Output the (X, Y) coordinate of the center of the cell containing the given text.  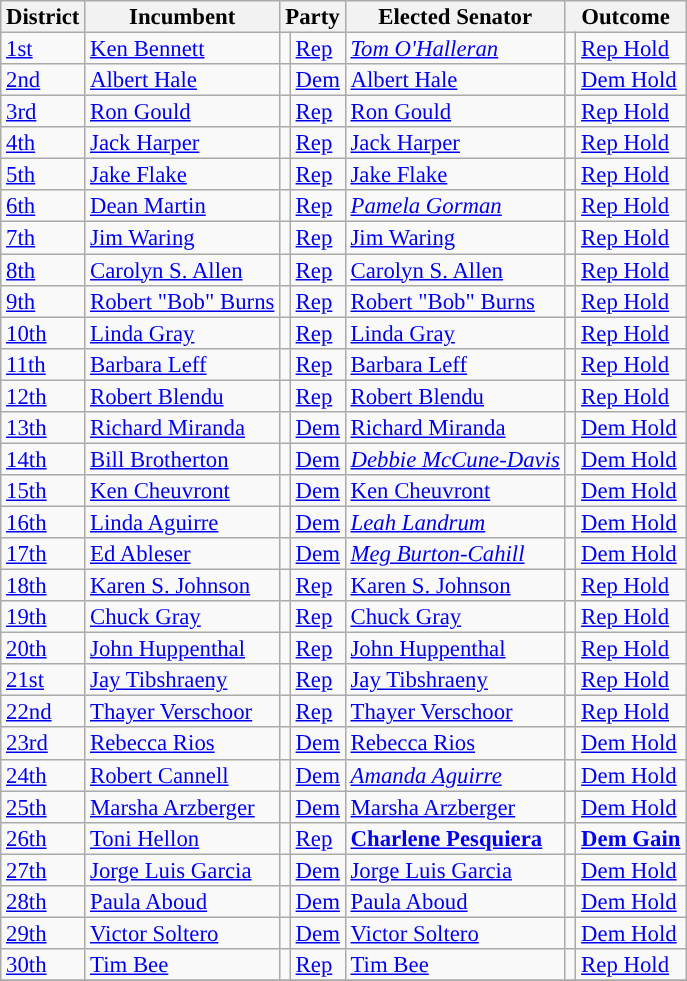
16th (43, 522)
19th (43, 617)
30th (43, 965)
20th (43, 649)
Ken Bennett (182, 49)
8th (43, 270)
5th (43, 175)
Dem Gain (631, 838)
9th (43, 301)
1st (43, 49)
Linda Aguirre (182, 522)
3rd (43, 112)
6th (43, 206)
Robert Cannell (182, 775)
2nd (43, 80)
25th (43, 807)
Dean Martin (182, 206)
Bill Brotherton (182, 459)
Meg Burton-Cahill (455, 554)
21st (43, 680)
17th (43, 554)
11th (43, 364)
Pamela Gorman (455, 206)
Party (312, 17)
28th (43, 902)
Amanda Aguirre (455, 775)
Tom O'Halleran (455, 49)
Leah Landrum (455, 522)
4th (43, 143)
Ed Ableser (182, 554)
Toni Hellon (182, 838)
Outcome (626, 17)
24th (43, 775)
22nd (43, 712)
District (43, 17)
Elected Senator (455, 17)
29th (43, 933)
18th (43, 586)
13th (43, 428)
26th (43, 838)
Debbie McCune-Davis (455, 459)
27th (43, 870)
Incumbent (182, 17)
15th (43, 491)
23rd (43, 744)
7th (43, 238)
Charlene Pesquiera (455, 838)
12th (43, 396)
10th (43, 333)
14th (43, 459)
